Determine the (X, Y) coordinate at the center of the cell enclosing the given text.  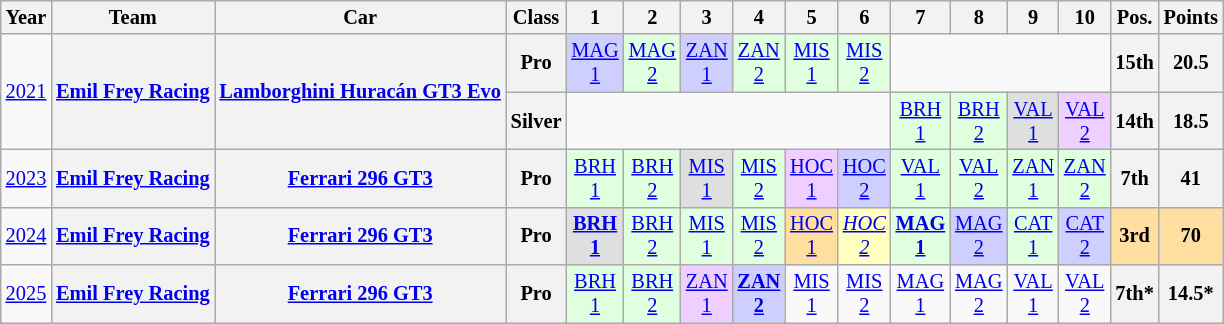
14.5* (1191, 294)
14th (1135, 121)
7th (1135, 178)
Car (360, 17)
20.5 (1191, 63)
5 (812, 17)
6 (864, 17)
2024 (26, 236)
2 (652, 17)
Team (132, 17)
4 (758, 17)
CAT2 (1085, 236)
7 (921, 17)
18.5 (1191, 121)
Points (1191, 17)
70 (1191, 236)
10 (1085, 17)
15th (1135, 63)
Silver (536, 121)
Lamborghini Huracán GT3 Evo (360, 92)
7th* (1135, 294)
2021 (26, 92)
2025 (26, 294)
3 (707, 17)
Year (26, 17)
Class (536, 17)
1 (594, 17)
Pos. (1135, 17)
8 (978, 17)
CAT1 (1033, 236)
41 (1191, 178)
VAL 2 (1085, 121)
2023 (26, 178)
3rd (1135, 236)
9 (1033, 17)
